Locate the cell with the specified text and output its [X, Y] center coordinate. 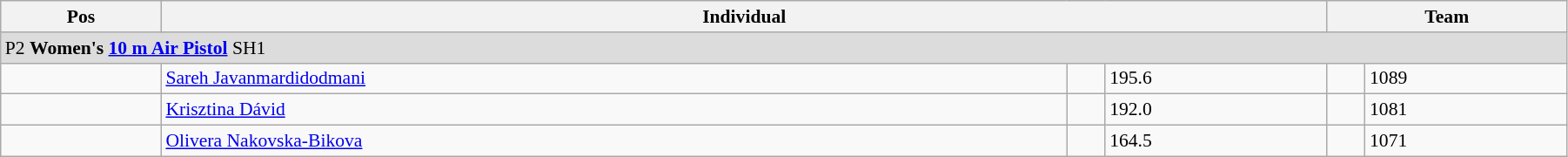
Team [1446, 17]
P2 Women's 10 m Air Pistol SH1 [784, 48]
192.0 [1216, 110]
1089 [1465, 78]
1081 [1465, 110]
195.6 [1216, 78]
164.5 [1216, 141]
Pos [82, 17]
1071 [1465, 141]
Sareh Javanmardidodmani [614, 78]
Olivera Nakovska-Bikova [614, 141]
Individual [744, 17]
Krisztina Dávid [614, 110]
